Output the [x, y] coordinate of the center of the cell containing the given text.  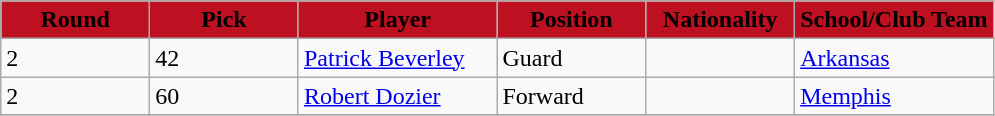
Memphis [894, 96]
42 [224, 58]
Round [76, 20]
School/Club Team [894, 20]
Pick [224, 20]
Nationality [720, 20]
Player [397, 20]
Position [572, 20]
Guard [572, 58]
Patrick Beverley [397, 58]
60 [224, 96]
Robert Dozier [397, 96]
Forward [572, 96]
Arkansas [894, 58]
